From the cell containing the given text, extract its center point as (x, y) coordinate. 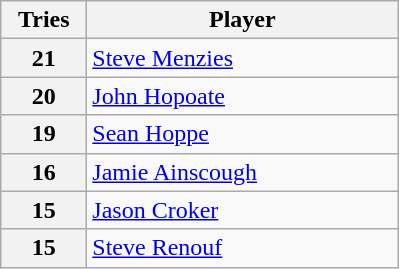
Sean Hoppe (242, 134)
Tries (44, 20)
16 (44, 172)
19 (44, 134)
Player (242, 20)
Jamie Ainscough (242, 172)
Steve Menzies (242, 58)
Steve Renouf (242, 248)
20 (44, 96)
21 (44, 58)
John Hopoate (242, 96)
Jason Croker (242, 210)
